Output the [x, y] coordinate of the center of the cell containing the given text.  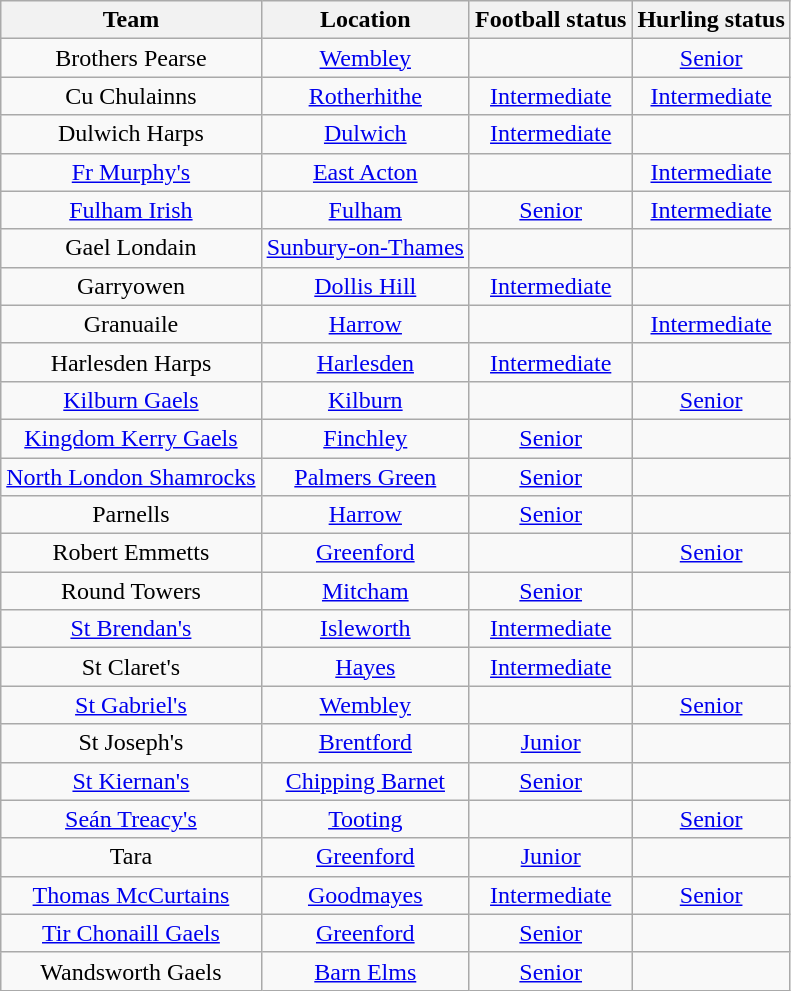
Location [365, 20]
Finchley [365, 438]
Barn Elms [365, 971]
Isleworth [365, 629]
Football status [550, 20]
Dulwich Harps [131, 134]
Hurling status [711, 20]
Brentford [365, 743]
Harlesden [365, 362]
Mitcham [365, 591]
Rotherhithe [365, 96]
Chipping Barnet [365, 781]
Hayes [365, 667]
Goodmayes [365, 895]
Fulham [365, 210]
St Claret's [131, 667]
Dulwich [365, 134]
Brothers Pearse [131, 58]
St Gabriel's [131, 705]
Sunbury-on-Thames [365, 248]
Robert Emmetts [131, 553]
Dollis Hill [365, 286]
Fulham Irish [131, 210]
Cu Chulainns [131, 96]
Tara [131, 857]
Wandsworth Gaels [131, 971]
St Joseph's [131, 743]
North London Shamrocks [131, 477]
Garryowen [131, 286]
Kilburn [365, 400]
St Brendan's [131, 629]
Harlesden Harps [131, 362]
Parnells [131, 515]
Team [131, 20]
Thomas McCurtains [131, 895]
Round Towers [131, 591]
East Acton [365, 172]
Seán Treacy's [131, 819]
Palmers Green [365, 477]
Granuaile [131, 324]
St Kiernan's [131, 781]
Fr Murphy's [131, 172]
Tir Chonaill Gaels [131, 933]
Gael Londain [131, 248]
Kilburn Gaels [131, 400]
Kingdom Kerry Gaels [131, 438]
Tooting [365, 819]
